Detect which cell encompasses the target text, then output its [x, y] center coordinate. 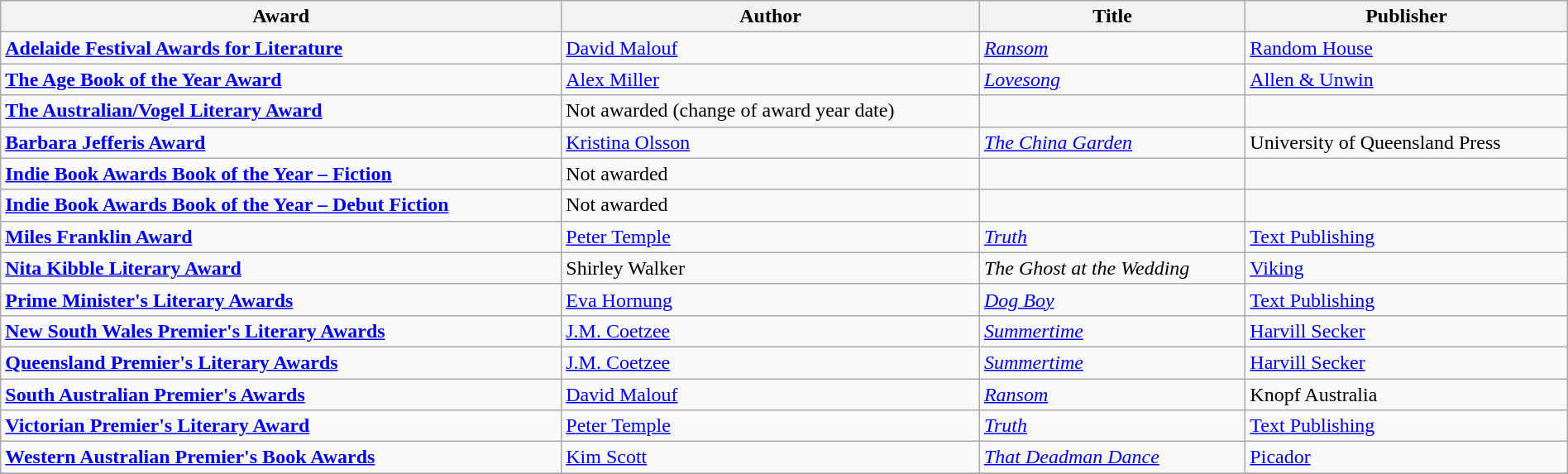
Title [1111, 17]
Picador [1406, 457]
Award [281, 17]
Knopf Australia [1406, 395]
Indie Book Awards Book of the Year – Fiction [281, 174]
Eva Hornung [771, 299]
New South Wales Premier's Literary Awards [281, 331]
The Australian/Vogel Literary Award [281, 111]
Publisher [1406, 17]
Author [771, 17]
Random House [1406, 48]
Not awarded (change of award year date) [771, 111]
South Australian Premier's Awards [281, 395]
Western Australian Premier's Book Awards [281, 457]
University of Queensland Press [1406, 142]
Victorian Premier's Literary Award [281, 426]
Adelaide Festival Awards for Literature [281, 48]
Alex Miller [771, 79]
Nita Kibble Literary Award [281, 268]
Queensland Premier's Literary Awards [281, 362]
Allen & Unwin [1406, 79]
The Ghost at the Wedding [1111, 268]
Kristina Olsson [771, 142]
The China Garden [1111, 142]
Lovesong [1111, 79]
Prime Minister's Literary Awards [281, 299]
That Deadman Dance [1111, 457]
Indie Book Awards Book of the Year – Debut Fiction [281, 205]
Viking [1406, 268]
Kim Scott [771, 457]
The Age Book of the Year Award [281, 79]
Miles Franklin Award [281, 237]
Dog Boy [1111, 299]
Barbara Jefferis Award [281, 142]
Shirley Walker [771, 268]
